For the text-containing cell, return its midpoint in [X, Y] coordinate format. 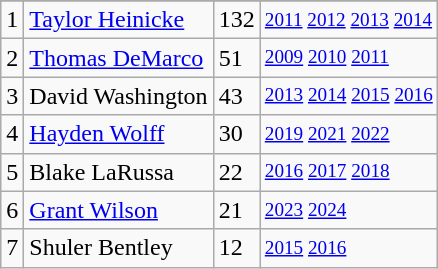
3 [12, 96]
21 [236, 210]
Shuler Bentley [118, 248]
2 [12, 58]
51 [236, 58]
6 [12, 210]
2015 2016 [348, 248]
132 [236, 20]
Blake LaRussa [118, 172]
Taylor Heinicke [118, 20]
43 [236, 96]
Hayden Wolff [118, 134]
Thomas DeMarco [118, 58]
5 [12, 172]
12 [236, 248]
David Washington [118, 96]
7 [12, 248]
22 [236, 172]
2009 2010 2011 [348, 58]
4 [12, 134]
2019 2021 2022 [348, 134]
2011 2012 2013 2014 [348, 20]
Grant Wilson [118, 210]
30 [236, 134]
2013 2014 2015 2016 [348, 96]
2016 2017 2018 [348, 172]
1 [12, 20]
2023 2024 [348, 210]
